Locate the cell with the specified text and output its (X, Y) center coordinate. 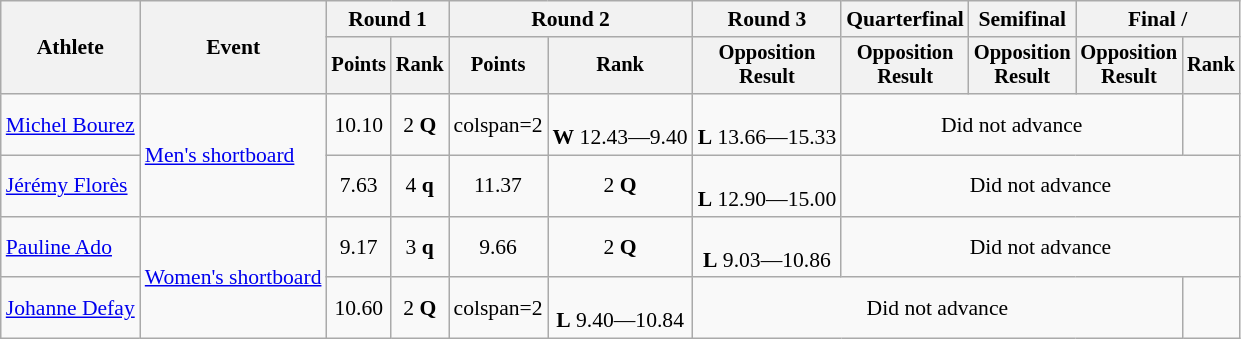
11.37 (498, 186)
Quarterfinal (905, 19)
Semifinal (1022, 19)
10.10 (359, 124)
4 q (420, 186)
7.63 (359, 186)
Event (234, 48)
Round 1 (388, 19)
Jérémy Florès (70, 186)
L 12.90—15.00 (768, 186)
Michel Bourez (70, 124)
L 9.40—10.84 (620, 308)
L 13.66—15.33 (768, 124)
Athlete (70, 48)
Pauline Ado (70, 248)
Men's shortboard (234, 155)
9.17 (359, 248)
9.66 (498, 248)
Final / (1158, 19)
Women's shortboard (234, 278)
Round 3 (768, 19)
10.60 (359, 308)
3 q (420, 248)
W 12.43—9.40 (620, 124)
L 9.03—10.86 (768, 248)
Johanne Defay (70, 308)
Round 2 (570, 19)
